For the text-containing cell, return its midpoint in [X, Y] coordinate format. 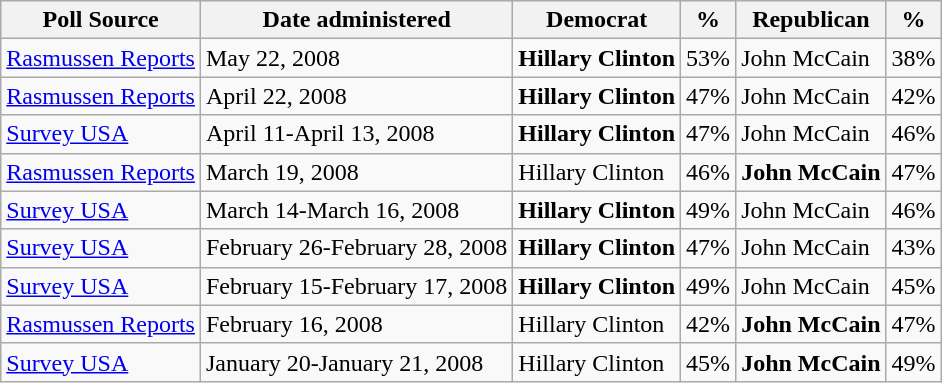
Democrat [597, 20]
Date administered [356, 20]
Republican [811, 20]
April 11-April 13, 2008 [356, 134]
February 26-February 28, 2008 [356, 248]
53% [708, 58]
May 22, 2008 [356, 58]
March 14-March 16, 2008 [356, 210]
Poll Source [101, 20]
March 19, 2008 [356, 172]
February 15-February 17, 2008 [356, 286]
January 20-January 21, 2008 [356, 362]
February 16, 2008 [356, 324]
43% [914, 248]
38% [914, 58]
April 22, 2008 [356, 96]
